Find where the given text appears and provide that cell's center as (X, Y) coordinate. 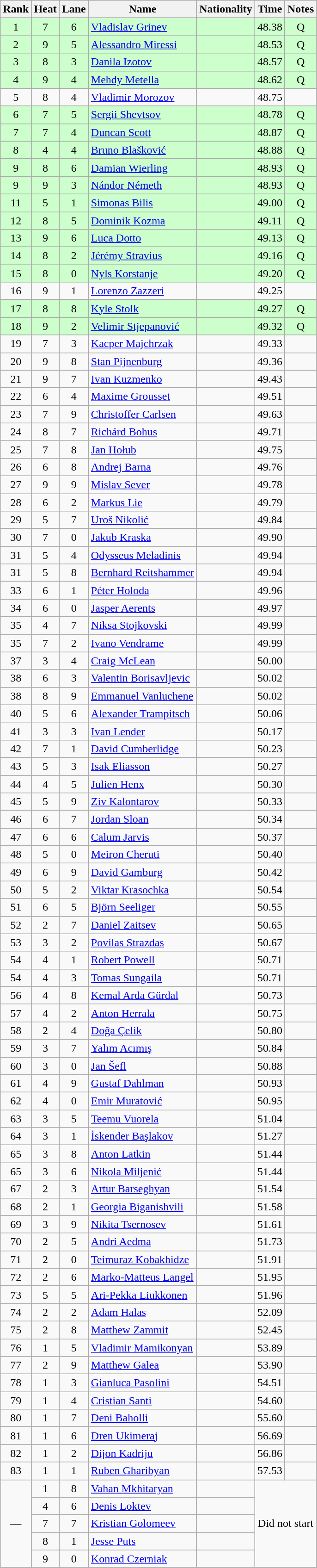
50.95 (270, 1101)
12 (16, 221)
Anton Herrala (142, 1013)
51.73 (270, 1242)
48.57 (270, 62)
45 (16, 802)
51.27 (270, 1136)
40 (16, 713)
Nikola Miljenić (142, 1171)
50.75 (270, 1013)
Ruben Gharibyan (142, 1471)
Maxime Grousset (142, 397)
Isak Eliasson (142, 766)
51.61 (270, 1224)
28 (16, 502)
48.38 (270, 27)
Tomas Sungaila (142, 978)
Nándor Németh (142, 185)
Artur Barseghyan (142, 1189)
Kacper Majchrzak (142, 344)
Stan Pijnenburg (142, 361)
13 (16, 238)
49.79 (270, 502)
80 (16, 1418)
Nyls Korstanje (142, 273)
81 (16, 1436)
49.27 (270, 309)
42 (16, 749)
82 (16, 1453)
Jan Hołub (142, 449)
Gustaf Dahlman (142, 1084)
26 (16, 467)
Richárd Bohus (142, 432)
Ari-Pekka Liukkonen (142, 1295)
49.76 (270, 467)
Adam Halas (142, 1312)
50 (16, 890)
Dominik Kozma (142, 221)
37 (16, 661)
79 (16, 1401)
Cristian Santi (142, 1401)
51.96 (270, 1295)
44 (16, 784)
Duncan Scott (142, 132)
Did not start (286, 1524)
Kemal Arda Gürdal (142, 995)
David Cumberlidge (142, 749)
49.97 (270, 608)
49.96 (270, 590)
Teimuraz Kobakhidze (142, 1259)
68 (16, 1207)
47 (16, 837)
59 (16, 1048)
52.09 (270, 1312)
Denis Loktev (142, 1506)
Gianluca Pasolini (142, 1383)
27 (16, 484)
22 (16, 397)
43 (16, 766)
14 (16, 256)
50.34 (270, 819)
Povilas Strazdas (142, 942)
Uroš Nikolić (142, 520)
Ziv Kalontarov (142, 802)
Julien Henx (142, 784)
57 (16, 1013)
Ivan Lenđer (142, 731)
Rank (16, 9)
Daniel Zaitsev (142, 925)
55.60 (270, 1418)
49.11 (270, 221)
57.53 (270, 1471)
Ivan Kuzmenko (142, 379)
25 (16, 449)
Heat (45, 9)
18 (16, 326)
Dren Ukimeraj (142, 1436)
Vladimir Mamikonyan (142, 1348)
Georgia Biganishvili (142, 1207)
49.36 (270, 361)
63 (16, 1119)
58 (16, 1030)
77 (16, 1365)
Emir Muratović (142, 1101)
48.88 (270, 150)
Ivano Vendrame (142, 643)
Marko-Matteus Langel (142, 1277)
Matthew Galea (142, 1365)
Jordan Sloan (142, 819)
53.89 (270, 1348)
Meiron Cheruti (142, 855)
Markus Lie (142, 502)
David Gamburg (142, 872)
70 (16, 1242)
Jérémy Stravius (142, 256)
49.78 (270, 484)
Lane (74, 9)
Björn Seeliger (142, 907)
41 (16, 731)
49.71 (270, 432)
73 (16, 1295)
50.67 (270, 942)
19 (16, 344)
50.00 (270, 661)
Deni Baholli (142, 1418)
49.25 (270, 291)
56 (16, 995)
48.78 (270, 115)
Andri Aedma (142, 1242)
Damian Wierling (142, 167)
83 (16, 1471)
Luca Dotto (142, 238)
Odysseus Meladinis (142, 555)
Name (142, 9)
Yalım Acımış (142, 1048)
50.93 (270, 1084)
Notes (300, 9)
Andrej Barna (142, 467)
Alessandro Miressi (142, 44)
Konrad Czerniak (142, 1559)
Matthew Zammit (142, 1330)
48.62 (270, 80)
50.23 (270, 749)
50.30 (270, 784)
Calum Jarvis (142, 837)
50.84 (270, 1048)
50.42 (270, 872)
50.55 (270, 907)
49.84 (270, 520)
48 (16, 855)
76 (16, 1348)
48.87 (270, 132)
50.27 (270, 766)
52 (16, 925)
50.06 (270, 713)
Simonas Bilis (142, 203)
— (16, 1524)
54.51 (270, 1383)
53.90 (270, 1365)
Mislav Sever (142, 484)
50.88 (270, 1066)
Alexander Trampitsch (142, 713)
64 (16, 1136)
78 (16, 1383)
54.60 (270, 1401)
49.32 (270, 326)
50.37 (270, 837)
50.54 (270, 890)
Sergii Shevtsov (142, 115)
56.86 (270, 1453)
53 (16, 942)
51.04 (270, 1119)
Mehdy Metella (142, 80)
61 (16, 1084)
49.51 (270, 397)
51 (16, 907)
Dijon Kadriju (142, 1453)
Bruno Blašković (142, 150)
69 (16, 1224)
33 (16, 590)
71 (16, 1259)
Velimir Stjepanović (142, 326)
50.17 (270, 731)
Time (270, 9)
49.00 (270, 203)
20 (16, 361)
11 (16, 203)
21 (16, 379)
75 (16, 1330)
17 (16, 309)
Jan Šefl (142, 1066)
Jakub Kraska (142, 538)
Viktar Krasochka (142, 890)
Kyle Stolk (142, 309)
49 (16, 872)
46 (16, 819)
Nationality (226, 9)
49.63 (270, 414)
49.20 (270, 273)
29 (16, 520)
Emmanuel Vanluchene (142, 696)
Vladimir Morozov (142, 97)
51.91 (270, 1259)
Vladislav Grinev (142, 27)
Doğa Çelik (142, 1030)
49.43 (270, 379)
51.58 (270, 1207)
50.73 (270, 995)
72 (16, 1277)
23 (16, 414)
Péter Holoda (142, 590)
Valentin Borisavljevic (142, 678)
İskender Başlakov (142, 1136)
Kristian Golomeev (142, 1524)
Lorenzo Zazzeri (142, 291)
49.75 (270, 449)
52.45 (270, 1330)
49.16 (270, 256)
16 (16, 291)
49.90 (270, 538)
51.95 (270, 1277)
50.33 (270, 802)
Nikita Tsernosev (142, 1224)
Robert Powell (142, 960)
49.13 (270, 238)
62 (16, 1101)
48.75 (270, 97)
Jasper Aerents (142, 608)
Craig McLean (142, 661)
Jesse Puts (142, 1541)
Bernhard Reitshammer (142, 573)
67 (16, 1189)
48.53 (270, 44)
30 (16, 538)
49.33 (270, 344)
Danila Izotov (142, 62)
Christoffer Carlsen (142, 414)
60 (16, 1066)
74 (16, 1312)
51.54 (270, 1189)
Teemu Vuorela (142, 1119)
34 (16, 608)
50.40 (270, 855)
24 (16, 432)
50.65 (270, 925)
Anton Latkin (142, 1154)
15 (16, 273)
Niksa Stojkovski (142, 626)
Vahan Mkhitaryan (142, 1488)
56.69 (270, 1436)
50.80 (270, 1030)
